From the cell containing the given text, extract its center point as (X, Y) coordinate. 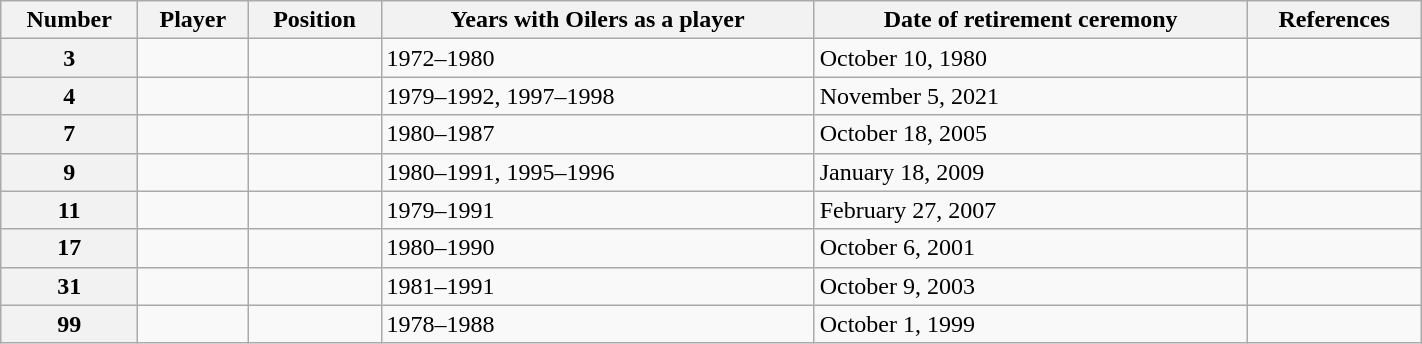
October 18, 2005 (1030, 134)
9 (70, 172)
References (1334, 20)
Number (70, 20)
1981–1991 (598, 286)
1979–1992, 1997–1998 (598, 96)
October 9, 2003 (1030, 286)
Years with Oilers as a player (598, 20)
11 (70, 210)
Date of retirement ceremony (1030, 20)
1980–1991, 1995–1996 (598, 172)
7 (70, 134)
3 (70, 58)
17 (70, 248)
November 5, 2021 (1030, 96)
Player (193, 20)
31 (70, 286)
1980–1987 (598, 134)
99 (70, 324)
February 27, 2007 (1030, 210)
Position (314, 20)
1972–1980 (598, 58)
October 1, 1999 (1030, 324)
January 18, 2009 (1030, 172)
1980–1990 (598, 248)
4 (70, 96)
1979–1991 (598, 210)
October 10, 1980 (1030, 58)
1978–1988 (598, 324)
October 6, 2001 (1030, 248)
